Pinpoint the cell where the given text exists, returning its (X, Y) midpoint coordinate. 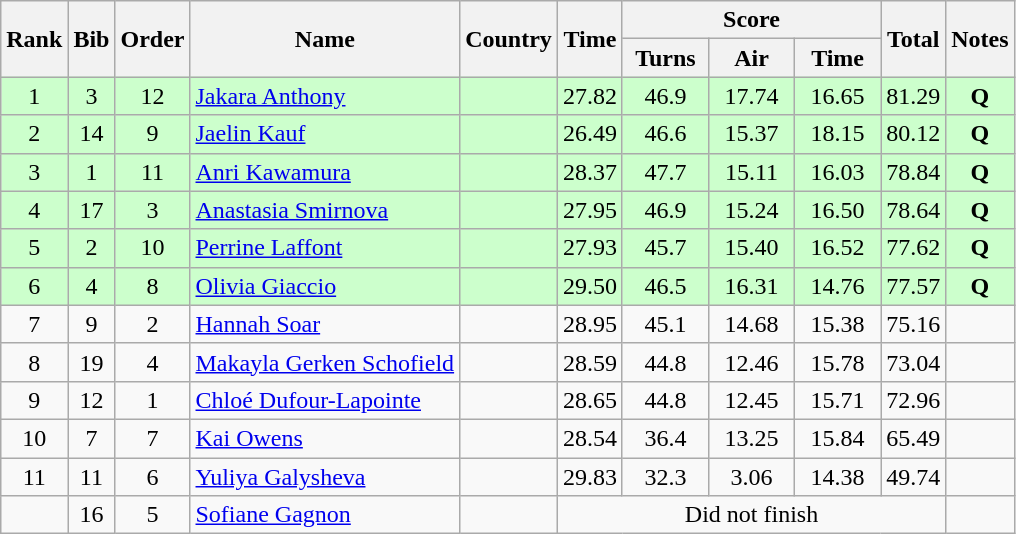
Rank (34, 39)
78.64 (914, 210)
Anri Kawamura (325, 172)
46.5 (665, 286)
15.37 (751, 134)
17 (92, 210)
28.59 (590, 362)
16.31 (751, 286)
17.74 (751, 96)
15.84 (838, 438)
Score (751, 20)
65.49 (914, 438)
36.4 (665, 438)
28.65 (590, 400)
16 (92, 515)
16.03 (838, 172)
29.83 (590, 477)
12.45 (751, 400)
15.78 (838, 362)
49.74 (914, 477)
47.7 (665, 172)
80.12 (914, 134)
27.95 (590, 210)
14.38 (838, 477)
77.57 (914, 286)
Olivia Giaccio (325, 286)
Total (914, 39)
Notes (980, 39)
Jaelin Kauf (325, 134)
16.50 (838, 210)
Country (509, 39)
Anastasia Smirnova (325, 210)
Air (751, 58)
81.29 (914, 96)
45.1 (665, 324)
15.71 (838, 400)
26.49 (590, 134)
Kai Owens (325, 438)
32.3 (665, 477)
Chloé Dufour-Lapointe (325, 400)
Makayla Gerken Schofield (325, 362)
Bib (92, 39)
28.95 (590, 324)
18.15 (838, 134)
Jakara Anthony (325, 96)
Order (152, 39)
15.11 (751, 172)
14.76 (838, 286)
19 (92, 362)
27.82 (590, 96)
14 (92, 134)
Perrine Laffont (325, 248)
45.7 (665, 248)
78.84 (914, 172)
Name (325, 39)
14.68 (751, 324)
15.24 (751, 210)
Hannah Soar (325, 324)
16.52 (838, 248)
77.62 (914, 248)
3.06 (751, 477)
46.6 (665, 134)
Sofiane Gagnon (325, 515)
72.96 (914, 400)
73.04 (914, 362)
75.16 (914, 324)
28.37 (590, 172)
12.46 (751, 362)
Did not finish (751, 515)
27.93 (590, 248)
28.54 (590, 438)
Turns (665, 58)
16.65 (838, 96)
15.40 (751, 248)
29.50 (590, 286)
15.38 (838, 324)
13.25 (751, 438)
Yuliya Galysheva (325, 477)
